Find where the given text appears and provide that cell's center as [X, Y] coordinate. 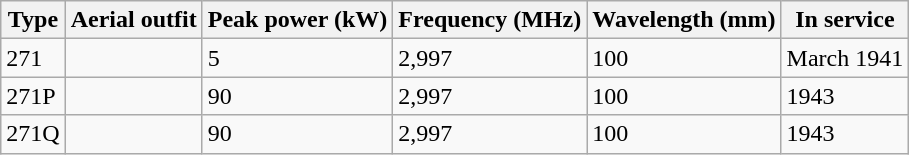
271Q [33, 134]
Type [33, 20]
Peak power (kW) [298, 20]
In service [845, 20]
Aerial outfit [134, 20]
5 [298, 58]
Frequency (MHz) [490, 20]
Wavelength (mm) [684, 20]
271P [33, 96]
271 [33, 58]
March 1941 [845, 58]
